From the cell containing the given text, extract its center point as [x, y] coordinate. 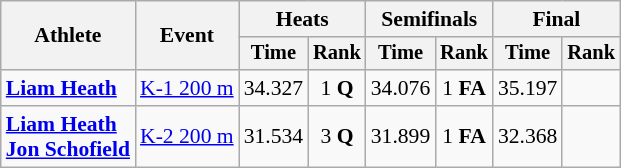
Liam Heath [68, 88]
3 Q [337, 136]
Athlete [68, 36]
Heats [302, 19]
31.534 [274, 136]
K-2 200 m [187, 136]
34.327 [274, 88]
35.197 [528, 88]
K-1 200 m [187, 88]
32.368 [528, 136]
1 Q [337, 88]
Event [187, 36]
Final [556, 19]
Semifinals [430, 19]
31.899 [400, 136]
34.076 [400, 88]
Liam HeathJon Schofield [68, 136]
